Capture the cell that displays the provided text and extract its (x, y) central coordinate. 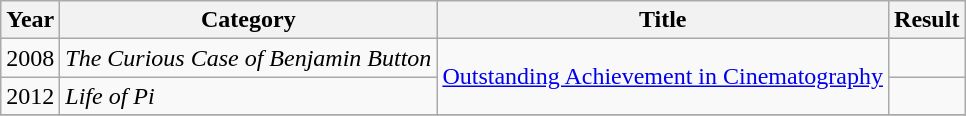
Outstanding Achievement in Cinematography (663, 77)
Life of Pi (248, 96)
2012 (30, 96)
Result (927, 20)
Category (248, 20)
2008 (30, 58)
The Curious Case of Benjamin Button (248, 58)
Title (663, 20)
Year (30, 20)
